Capture the cell that displays the provided text and extract its [x, y] central coordinate. 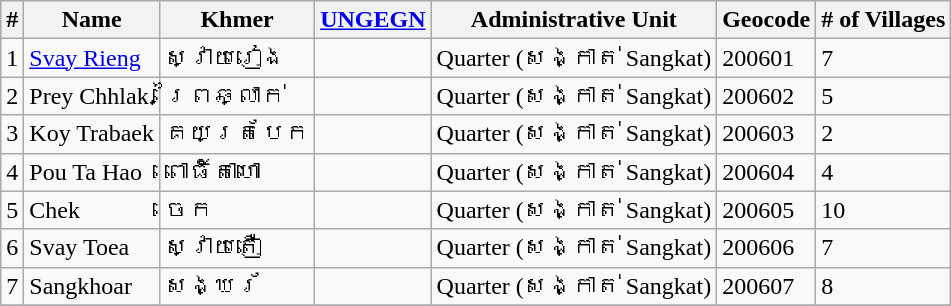
Prey Chhlak [92, 96]
Khmer [238, 20]
Koy Trabaek [92, 134]
សង្ឃរ័ [238, 286]
Administrative Unit [574, 20]
6 [12, 248]
10 [884, 210]
ចេក [238, 210]
UNGEGN [373, 20]
ស្វាយរៀង [238, 58]
Sangkhoar [92, 286]
Geocode [766, 20]
Name [92, 20]
8 [884, 286]
3 [12, 134]
200607 [766, 286]
គយត្របែក [238, 134]
200602 [766, 96]
ស្វាយតឿ [238, 248]
ពោធិ៍តាហោ [238, 172]
# [12, 20]
1 [12, 58]
ព្រៃឆ្លាក់ [238, 96]
# of Villages [884, 20]
Svay Rieng [92, 58]
200604 [766, 172]
Pou Ta Hao [92, 172]
200603 [766, 134]
200601 [766, 58]
200605 [766, 210]
Svay Toea [92, 248]
200606 [766, 248]
Chek [92, 210]
